Return the [X, Y] coordinate for the center point of the cell that contains the specified text.  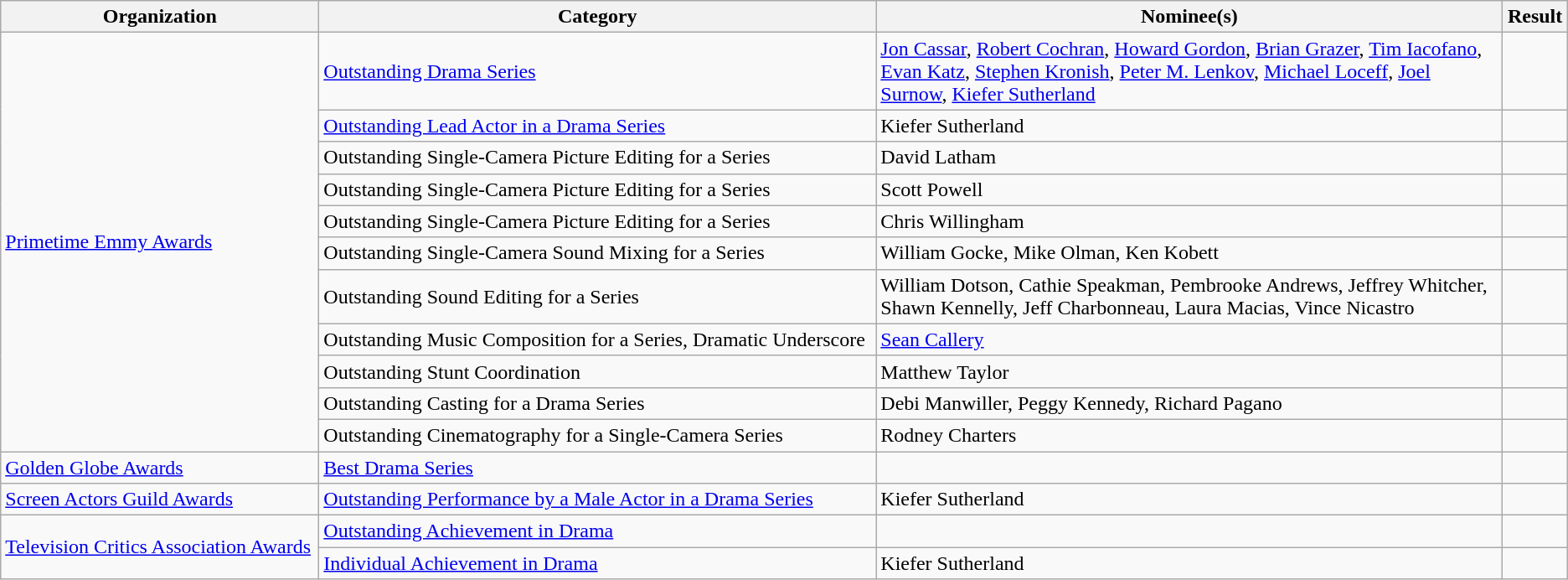
Nominee(s) [1189, 17]
Organization [160, 17]
Outstanding Cinematography for a Single-Camera Series [598, 435]
David Latham [1189, 158]
Outstanding Lead Actor in a Drama Series [598, 126]
Screen Actors Guild Awards [160, 500]
Outstanding Casting for a Drama Series [598, 403]
Television Critics Association Awards [160, 547]
Debi Manwiller, Peggy Kennedy, Richard Pagano [1189, 403]
Best Drama Series [598, 467]
Outstanding Sound Editing for a Series [598, 297]
Outstanding Stunt Coordination [598, 371]
Result [1534, 17]
Outstanding Single-Camera Sound Mixing for a Series [598, 253]
Outstanding Music Composition for a Series, Dramatic Underscore [598, 339]
Category [598, 17]
William Dotson, Cathie Speakman, Pembrooke Andrews, Jeffrey Whitcher, Shawn Kennelly, Jeff Charbonneau, Laura Macias, Vince Nicastro [1189, 297]
Primetime Emmy Awards [160, 242]
Matthew Taylor [1189, 371]
Outstanding Performance by a Male Actor in a Drama Series [598, 500]
William Gocke, Mike Olman, Ken Kobett [1189, 253]
Golden Globe Awards [160, 467]
Scott Powell [1189, 189]
Chris Willingham [1189, 221]
Sean Callery [1189, 339]
Individual Achievement in Drama [598, 563]
Outstanding Drama Series [598, 71]
Rodney Charters [1189, 435]
Outstanding Achievement in Drama [598, 531]
